Provide the (X, Y) coordinate of the cell's center where the given text is located.  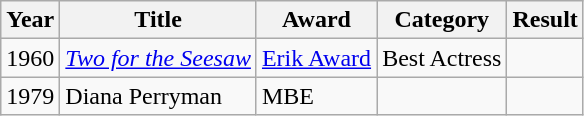
Category (442, 20)
Diana Perryman (158, 96)
Erik Award (316, 58)
Result (545, 20)
Best Actress (442, 58)
Two for the Seesaw (158, 58)
1979 (30, 96)
Year (30, 20)
Title (158, 20)
MBE (316, 96)
1960 (30, 58)
Award (316, 20)
